Extract the [X, Y] coordinate from the center of the cell holding the provided text.  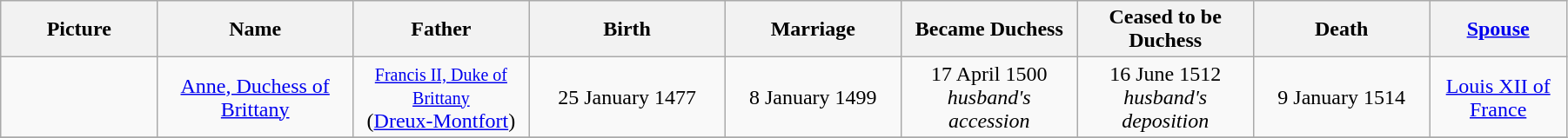
Name [256, 30]
9 January 1514 [1341, 97]
Marriage [813, 30]
Louis XII of France [1498, 97]
Anne, Duchess of Brittany [256, 97]
16 June 1512husband's deposition [1165, 97]
Picture [79, 30]
25 January 1477 [627, 97]
Became Duchess [989, 30]
Francis II, Duke of Brittany (Dreux-Montfort) [441, 97]
Death [1341, 30]
Birth [627, 30]
Father [441, 30]
17 April 1500husband's accession [989, 97]
Spouse [1498, 30]
Ceased to be Duchess [1165, 30]
8 January 1499 [813, 97]
